Identify which cell holds the provided text, then report its (X, Y) central coordinate. 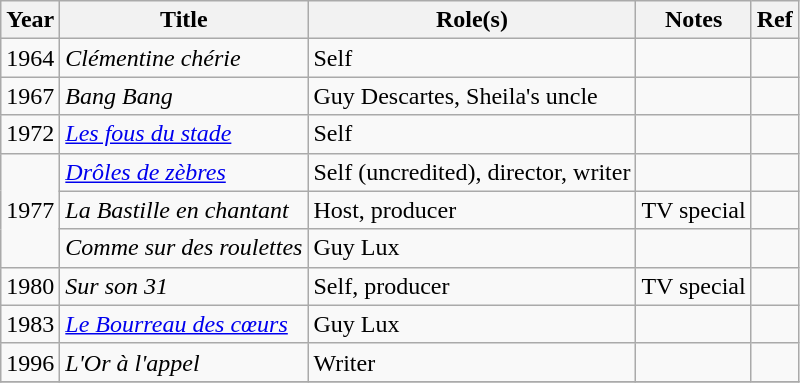
1967 (30, 96)
1983 (30, 324)
Title (184, 20)
Bang Bang (184, 96)
La Bastille en chantant (184, 210)
Clémentine chérie (184, 58)
L'Or à l'appel (184, 362)
Self, producer (472, 286)
Les fous du stade (184, 134)
Notes (694, 20)
Year (30, 20)
Role(s) (472, 20)
Self (uncredited), director, writer (472, 172)
Host, producer (472, 210)
Sur son 31 (184, 286)
Drôles de zèbres (184, 172)
1977 (30, 210)
Le Bourreau des cœurs (184, 324)
1964 (30, 58)
1980 (30, 286)
Guy Descartes, Sheila's uncle (472, 96)
Writer (472, 362)
Ref (774, 20)
1972 (30, 134)
Comme sur des roulettes (184, 248)
1996 (30, 362)
